Search for the cell housing the specified text and yield its [X, Y] center coordinate. 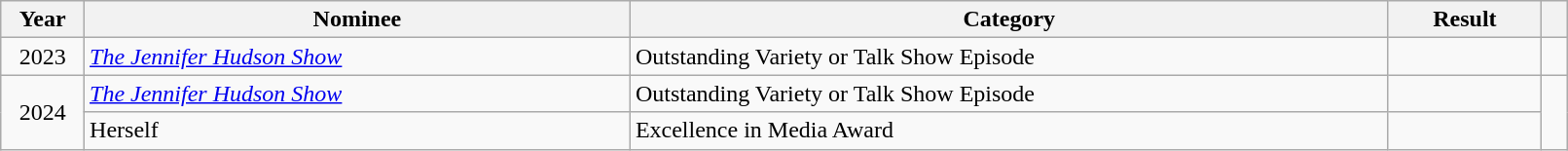
Category [1008, 19]
Excellence in Media Award [1008, 131]
2023 [43, 57]
Herself [358, 131]
Nominee [358, 19]
2024 [43, 112]
Year [43, 19]
Result [1465, 19]
